Output the [x, y] coordinate of the center of the cell containing the given text.  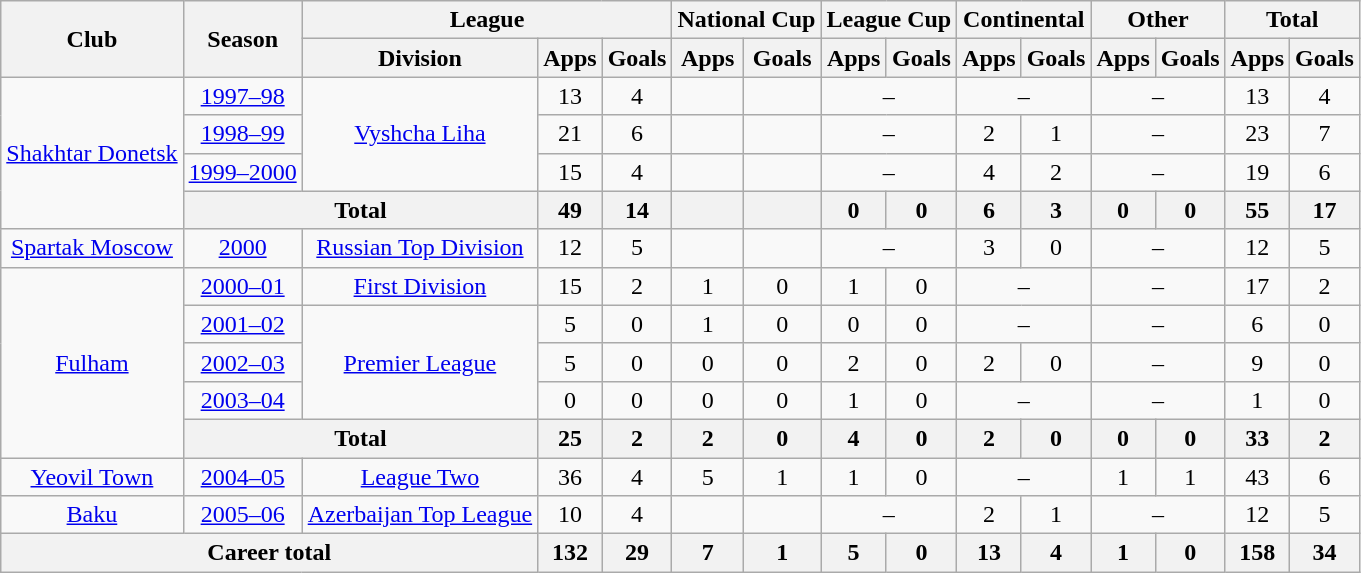
League Cup [889, 20]
2005–06 [242, 515]
36 [570, 477]
14 [637, 210]
43 [1257, 477]
49 [570, 210]
1999–2000 [242, 172]
55 [1257, 210]
1997–98 [242, 96]
10 [570, 515]
Shakhtar Donetsk [92, 153]
9 [1257, 362]
Russian Top Division [420, 248]
League Two [420, 477]
2001–02 [242, 324]
2004–05 [242, 477]
33 [1257, 438]
League [487, 20]
Spartak Moscow [92, 248]
2000 [242, 248]
19 [1257, 172]
25 [570, 438]
Division [420, 58]
Fulham [92, 362]
First Division [420, 286]
Season [242, 39]
2000–01 [242, 286]
Other [1158, 20]
2002–03 [242, 362]
Baku [92, 515]
1998–99 [242, 134]
2003–04 [242, 400]
Club [92, 39]
158 [1257, 553]
Continental [1024, 20]
29 [637, 553]
Vyshcha Liha [420, 134]
Premier League [420, 362]
Career total [270, 553]
National Cup [746, 20]
21 [570, 134]
132 [570, 553]
34 [1325, 553]
23 [1257, 134]
Yeovil Town [92, 477]
Azerbaijan Top League [420, 515]
